Output the [X, Y] coordinate of the center of the cell containing the given text.  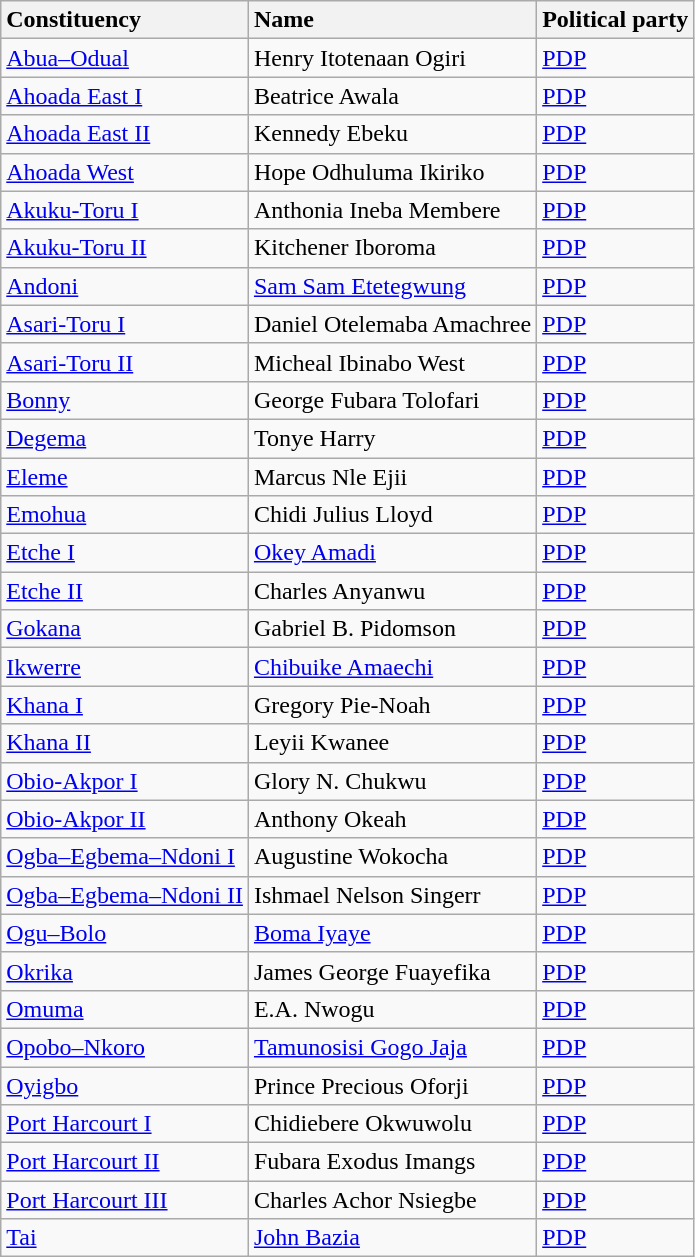
Ikwerre [125, 667]
Tai [125, 1238]
Charles Anyanwu [392, 591]
Charles Achor Nsiegbe [392, 1200]
Ogba–Egbema–Ndoni II [125, 895]
Port Harcourt I [125, 1124]
Ahoada East II [125, 134]
Daniel Otelemaba Amachree [392, 324]
John Bazia [392, 1238]
Etche I [125, 553]
Port Harcourt III [125, 1200]
Micheal Ibinabo West [392, 362]
Obio-Akpor I [125, 781]
Emohua [125, 515]
Boma Iyaye [392, 933]
Khana I [125, 705]
Prince Precious Oforji [392, 1085]
Okey Amadi [392, 553]
Akuku-Toru I [125, 210]
Abua–Odual [125, 58]
Leyii Kwanee [392, 743]
Chidi Julius Lloyd [392, 515]
Kennedy Ebeku [392, 134]
Asari-Toru II [125, 362]
Gokana [125, 629]
Marcus Nle Ejii [392, 477]
Gabriel B. Pidomson [392, 629]
Akuku-Toru II [125, 248]
Asari-Toru I [125, 324]
Henry Itotenaan Ogiri [392, 58]
Andoni [125, 286]
Okrika [125, 971]
Oyigbo [125, 1085]
James George Fuayefika [392, 971]
Khana II [125, 743]
Degema [125, 438]
Political party [616, 20]
Port Harcourt II [125, 1162]
Bonny [125, 400]
Ishmael Nelson Singerr [392, 895]
Fubara Exodus Imangs [392, 1162]
Chibuike Amaechi [392, 667]
Ogu–Bolo [125, 933]
Anthony Okeah [392, 819]
Tonye Harry [392, 438]
Hope Odhuluma Ikiriko [392, 172]
George Fubara Tolofari [392, 400]
Name [392, 20]
Ahoada West [125, 172]
Obio-Akpor II [125, 819]
Anthonia Ineba Membere [392, 210]
Tamunosisi Gogo Jaja [392, 1047]
Glory N. Chukwu [392, 781]
Beatrice Awala [392, 96]
Chidiebere Okwuwolu [392, 1124]
Kitchener Iboroma [392, 248]
Ogba–Egbema–Ndoni I [125, 857]
Gregory Pie-Noah [392, 705]
Etche II [125, 591]
Ahoada East I [125, 96]
Eleme [125, 477]
Sam Sam Etetegwung [392, 286]
Opobo–Nkoro [125, 1047]
Augustine Wokocha [392, 857]
E.A. Nwogu [392, 1009]
Omuma [125, 1009]
Constituency [125, 20]
